Locate the cell with the specified text and output its [x, y] center coordinate. 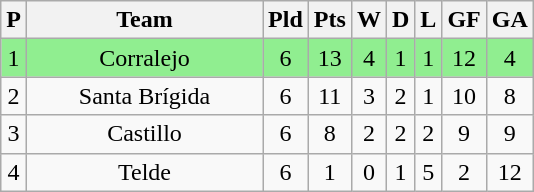
Santa Brígida [144, 96]
Castillo [144, 134]
W [368, 20]
Telde [144, 172]
GA [510, 20]
Corralejo [144, 58]
Pld [286, 20]
P [14, 20]
Team [144, 20]
10 [464, 96]
Pts [330, 20]
11 [330, 96]
0 [368, 172]
D [400, 20]
GF [464, 20]
5 [428, 172]
13 [330, 58]
L [428, 20]
